Output the (x, y) coordinate of the center of the cell containing the given text.  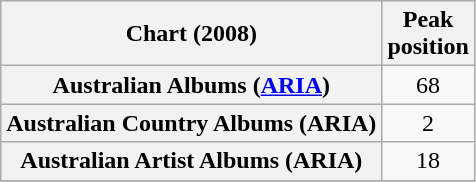
68 (428, 85)
Peak position (428, 34)
Australian Artist Albums (ARIA) (192, 161)
2 (428, 123)
Chart (2008) (192, 34)
Australian Country Albums (ARIA) (192, 123)
Australian Albums (ARIA) (192, 85)
18 (428, 161)
